Return [x, y] of the center of cell containing provided text 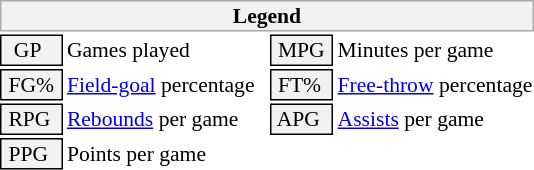
RPG [31, 120]
FG% [31, 85]
Legend [267, 16]
Points per game [166, 154]
Field-goal percentage [166, 85]
Minutes per game [435, 50]
Assists per game [435, 120]
Free-throw percentage [435, 85]
Rebounds per game [166, 120]
Games played [166, 50]
APG [302, 120]
FT% [302, 85]
GP [31, 50]
PPG [31, 154]
MPG [302, 50]
